Scan for the cell matching the given text and deliver its [X, Y] coordinate at center. 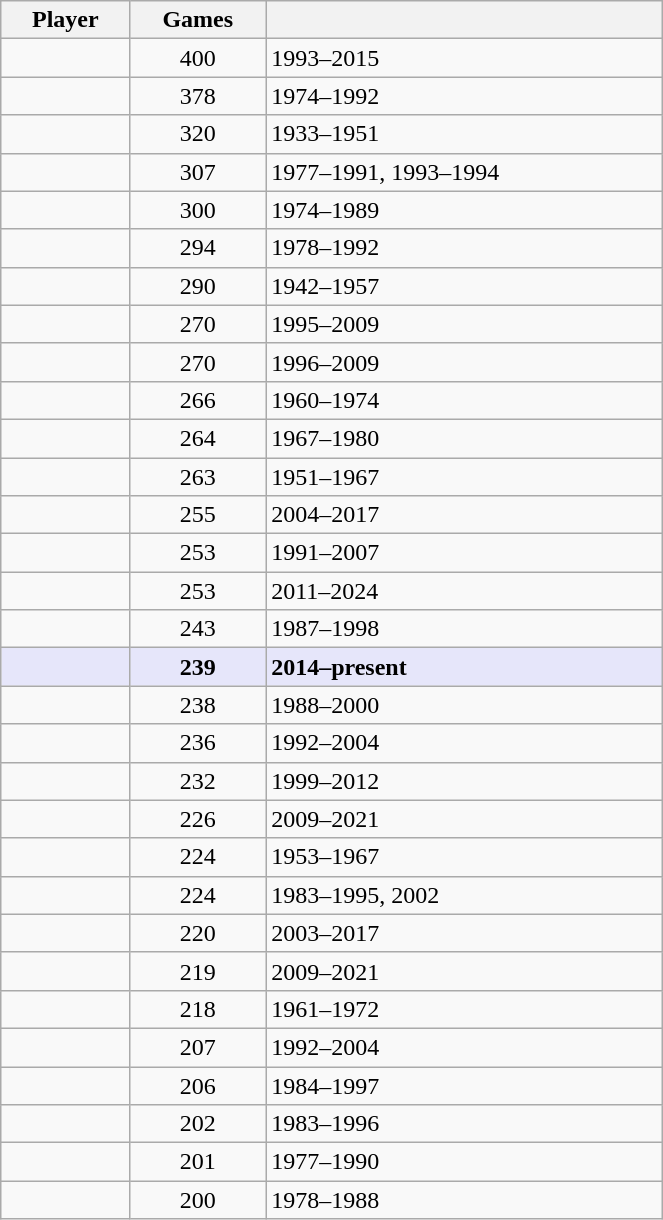
238 [198, 705]
264 [198, 438]
378 [198, 96]
1993–2015 [464, 58]
Games [198, 20]
2011–2024 [464, 591]
226 [198, 819]
200 [198, 1200]
320 [198, 134]
1983–1995, 2002 [464, 895]
220 [198, 933]
1995–2009 [464, 324]
1984–1997 [464, 1085]
1974–1992 [464, 96]
1978–1988 [464, 1200]
1977–1991, 1993–1994 [464, 172]
263 [198, 477]
300 [198, 210]
206 [198, 1085]
290 [198, 286]
2014–present [464, 667]
207 [198, 1047]
255 [198, 515]
1933–1951 [464, 134]
1960–1974 [464, 400]
2004–2017 [464, 515]
243 [198, 629]
1978–1992 [464, 248]
1983–1996 [464, 1124]
201 [198, 1162]
1974–1989 [464, 210]
202 [198, 1124]
1999–2012 [464, 781]
218 [198, 1009]
1991–2007 [464, 553]
1942–1957 [464, 286]
307 [198, 172]
1987–1998 [464, 629]
Player [66, 20]
1951–1967 [464, 477]
2003–2017 [464, 933]
1961–1972 [464, 1009]
219 [198, 971]
232 [198, 781]
236 [198, 743]
1977–1990 [464, 1162]
294 [198, 248]
1996–2009 [464, 362]
400 [198, 58]
1988–2000 [464, 705]
1953–1967 [464, 857]
1967–1980 [464, 438]
239 [198, 667]
266 [198, 400]
